Capture the cell that displays the provided text and extract its [X, Y] central coordinate. 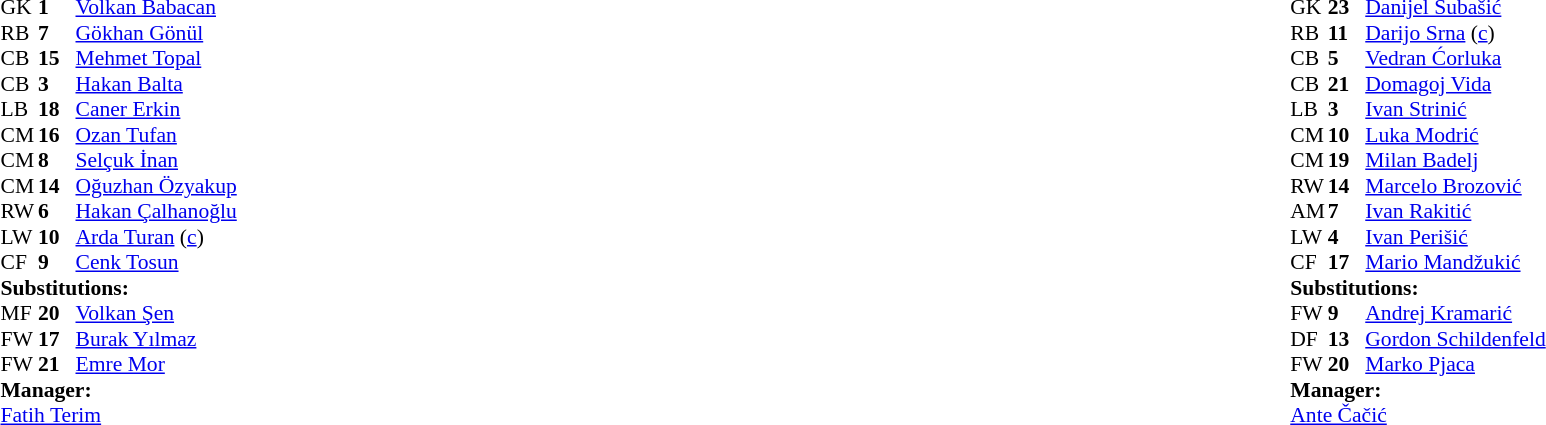
Volkan Şen [156, 313]
Oğuzhan Özyakup [156, 186]
Vedran Ćorluka [1455, 59]
4 [1347, 237]
19 [1347, 161]
Domagoj Vida [1455, 84]
Gordon Schildenfeld [1455, 339]
Luka Modrić [1455, 135]
Cenk Tosun [156, 263]
DF [1309, 339]
Hakan Çalhanoğlu [156, 211]
AM [1309, 211]
Selçuk İnan [156, 161]
Arda Turan (c) [156, 237]
Emre Mor [156, 365]
Hakan Balta [156, 84]
Milan Badelj [1455, 161]
15 [57, 59]
8 [57, 161]
Ivan Perišić [1455, 237]
5 [1347, 59]
MF [19, 313]
Gökhan Gönül [156, 33]
Mario Mandžukić [1455, 263]
18 [57, 109]
16 [57, 135]
6 [57, 211]
Caner Erkin [156, 109]
Marcelo Brozović [1455, 186]
Ivan Strinić [1455, 109]
Ivan Rakitić [1455, 211]
11 [1347, 33]
Mehmet Topal [156, 59]
13 [1347, 339]
Andrej Kramarić [1455, 313]
Marko Pjaca [1455, 365]
Ozan Tufan [156, 135]
Burak Yılmaz [156, 339]
Darijo Srna (c) [1455, 33]
